Find where the given text appears and provide that cell's center as [x, y] coordinate. 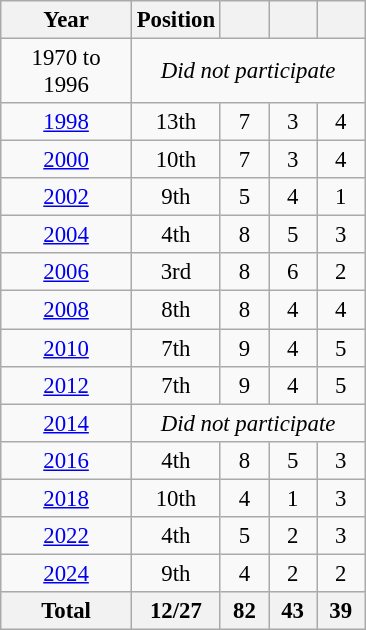
2008 [66, 310]
82 [244, 611]
2000 [66, 160]
2002 [66, 197]
2024 [66, 573]
39 [341, 611]
Total [66, 611]
6 [293, 273]
Position [176, 20]
3rd [176, 273]
2016 [66, 460]
2014 [66, 423]
Year [66, 20]
12/27 [176, 611]
1970 to 1996 [66, 72]
2022 [66, 536]
2006 [66, 273]
1998 [66, 122]
2012 [66, 385]
2018 [66, 498]
8th [176, 310]
13th [176, 122]
2010 [66, 348]
2004 [66, 235]
43 [293, 611]
